For the text-containing cell, return its midpoint in (X, Y) coordinate format. 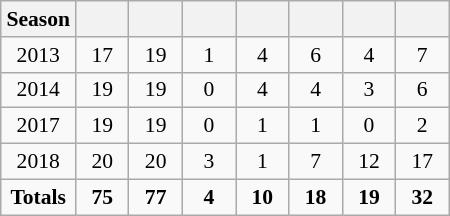
75 (102, 197)
12 (368, 162)
2 (422, 126)
2018 (38, 162)
77 (156, 197)
18 (316, 197)
2014 (38, 90)
2013 (38, 55)
10 (262, 197)
Season (38, 19)
Totals (38, 197)
2017 (38, 126)
32 (422, 197)
